From the cell containing the given text, extract its center point as [x, y] coordinate. 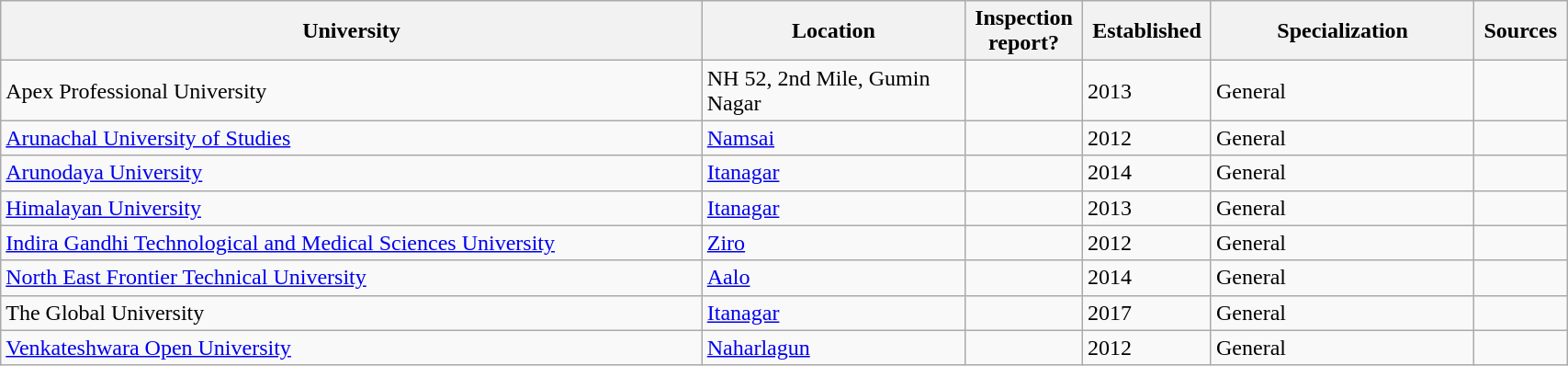
University [352, 31]
Apex Professional University [352, 90]
Ziro [833, 243]
Sources [1521, 31]
NH 52, 2nd Mile, Gumin Nagar [833, 90]
Venkateshwara Open University [352, 348]
2017 [1147, 313]
The Global University [352, 313]
Aalo [833, 278]
Arunachal University of Studies [352, 138]
Established [1147, 31]
Arunodaya University [352, 173]
North East Frontier Technical University [352, 278]
Indira Gandhi Technological and Medical Sciences University [352, 243]
Inspection report? [1024, 31]
Location [833, 31]
Namsai [833, 138]
Naharlagun [833, 348]
Himalayan University [352, 208]
Specialization [1342, 31]
